Capture the cell that displays the provided text and extract its (x, y) central coordinate. 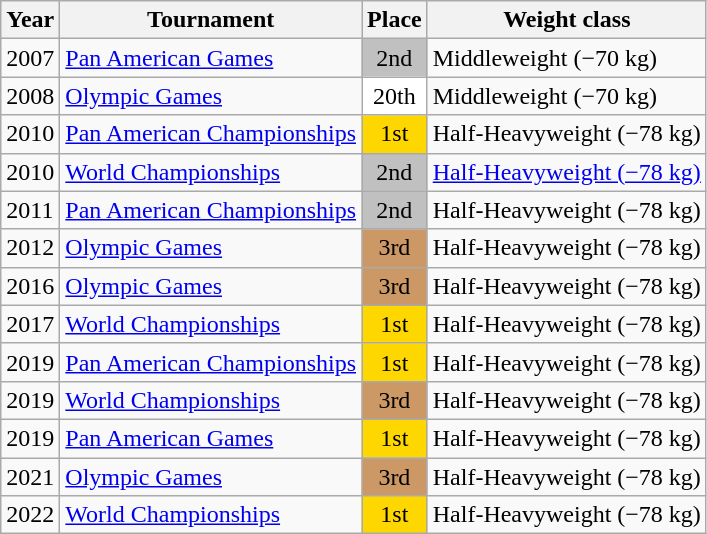
Year (30, 20)
20th (395, 96)
2007 (30, 58)
2017 (30, 324)
2021 (30, 477)
2022 (30, 515)
2012 (30, 248)
2008 (30, 96)
Place (395, 20)
2011 (30, 210)
Weight class (566, 20)
Tournament (211, 20)
2016 (30, 286)
